From the cell containing the given text, extract its center point as [x, y] coordinate. 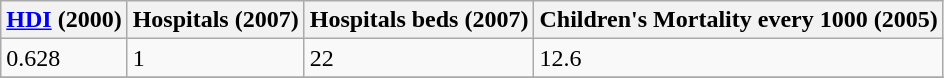
HDI (2000) [64, 20]
12.6 [738, 58]
Hospitals beds (2007) [419, 20]
0.628 [64, 58]
22 [419, 58]
Hospitals (2007) [216, 20]
1 [216, 58]
Children's Mortality every 1000 (2005) [738, 20]
